For the text-containing cell, return its midpoint in (x, y) coordinate format. 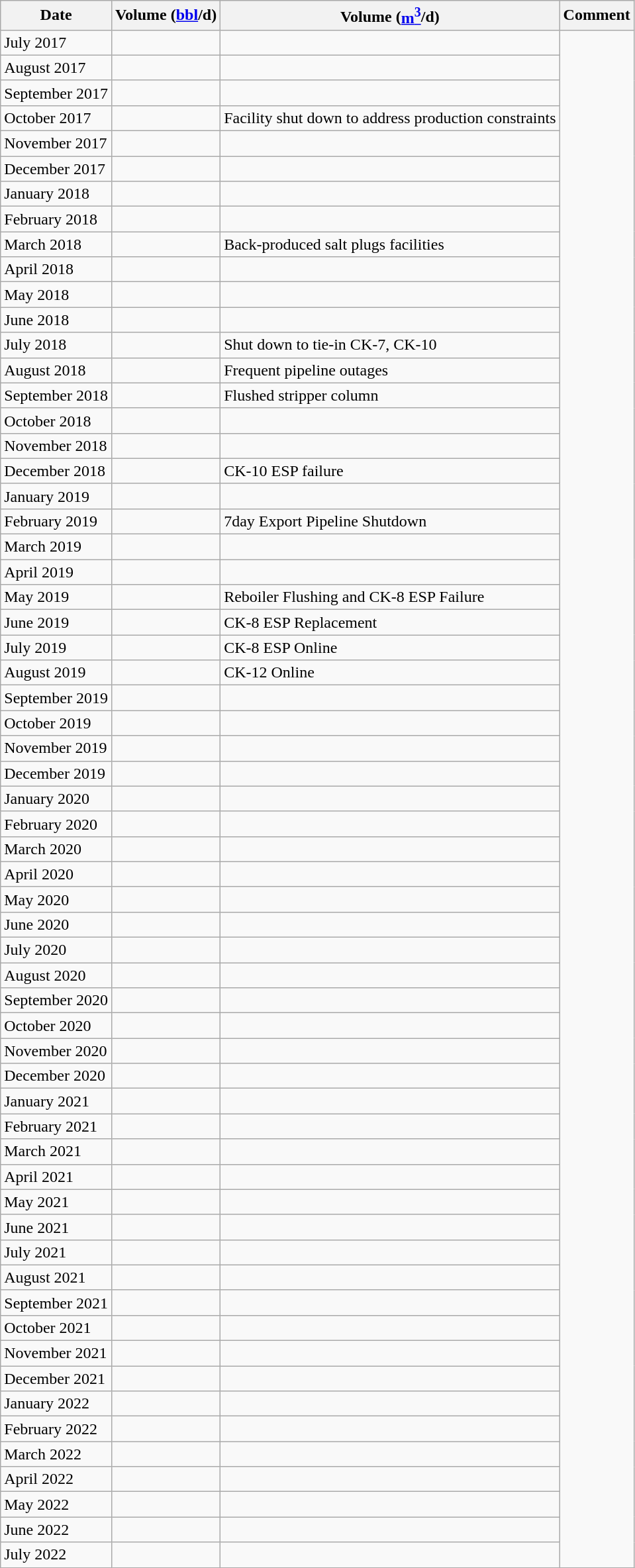
December 2021 (56, 1379)
September 2019 (56, 698)
January 2020 (56, 799)
November 2018 (56, 446)
February 2019 (56, 521)
7day Export Pipeline Shutdown (390, 521)
June 2021 (56, 1227)
Flushed stripper column (390, 395)
March 2021 (56, 1151)
CK-8 ESP Online (390, 648)
Date (56, 16)
September 2021 (56, 1302)
March 2022 (56, 1454)
August 2019 (56, 673)
August 2018 (56, 370)
July 2018 (56, 345)
March 2020 (56, 849)
Reboiler Flushing and CK-8 ESP Failure (390, 597)
February 2018 (56, 219)
April 2021 (56, 1177)
Frequent pipeline outages (390, 370)
September 2017 (56, 93)
August 2017 (56, 68)
February 2022 (56, 1429)
July 2017 (56, 42)
April 2020 (56, 874)
February 2020 (56, 824)
Shut down to tie-in CK-7, CK-10 (390, 345)
November 2021 (56, 1353)
January 2019 (56, 496)
October 2020 (56, 1026)
November 2020 (56, 1051)
December 2019 (56, 773)
May 2021 (56, 1202)
March 2018 (56, 244)
November 2019 (56, 748)
April 2018 (56, 269)
July 2022 (56, 1555)
July 2019 (56, 648)
Volume (m3/d) (390, 16)
December 2020 (56, 1076)
December 2018 (56, 471)
August 2021 (56, 1277)
October 2019 (56, 723)
February 2021 (56, 1126)
CK-12 Online (390, 673)
June 2022 (56, 1530)
May 2022 (56, 1504)
Back-produced salt plugs facilities (390, 244)
May 2018 (56, 295)
July 2020 (56, 950)
November 2017 (56, 144)
June 2018 (56, 320)
Comment (597, 16)
Volume (bbl/d) (166, 16)
May 2019 (56, 597)
January 2021 (56, 1101)
January 2018 (56, 194)
December 2017 (56, 169)
September 2018 (56, 395)
June 2019 (56, 622)
Facility shut down to address production constraints (390, 118)
September 2020 (56, 1001)
CK-10 ESP failure (390, 471)
October 2021 (56, 1328)
October 2017 (56, 118)
April 2019 (56, 572)
April 2022 (56, 1479)
January 2022 (56, 1404)
May 2020 (56, 899)
July 2021 (56, 1252)
June 2020 (56, 924)
August 2020 (56, 975)
March 2019 (56, 547)
October 2018 (56, 420)
CK-8 ESP Replacement (390, 622)
